For the text-containing cell, return its midpoint in [X, Y] coordinate format. 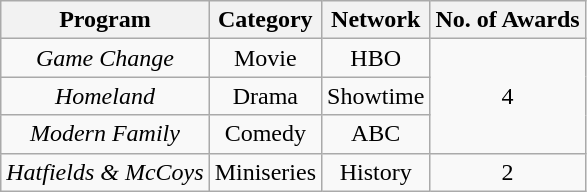
Movie [265, 58]
Modern Family [105, 134]
No. of Awards [508, 20]
Miniseries [265, 172]
ABC [376, 134]
HBO [376, 58]
Comedy [265, 134]
Category [265, 20]
Hatfields & McCoys [105, 172]
Homeland [105, 96]
4 [508, 96]
Program [105, 20]
Network [376, 20]
2 [508, 172]
Game Change [105, 58]
History [376, 172]
Showtime [376, 96]
Drama [265, 96]
